Provide the (X, Y) coordinate of the cell's center where the given text is located.  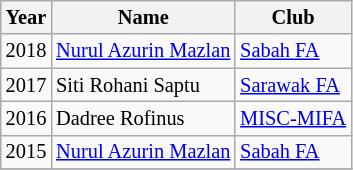
Dadree Rofinus (143, 118)
MISC-MIFA (293, 118)
Year (26, 17)
2016 (26, 118)
Club (293, 17)
Name (143, 17)
Sarawak FA (293, 85)
2015 (26, 152)
Siti Rohani Saptu (143, 85)
2017 (26, 85)
2018 (26, 51)
